Provide the (x, y) coordinate of the cell's center where the given text is located.  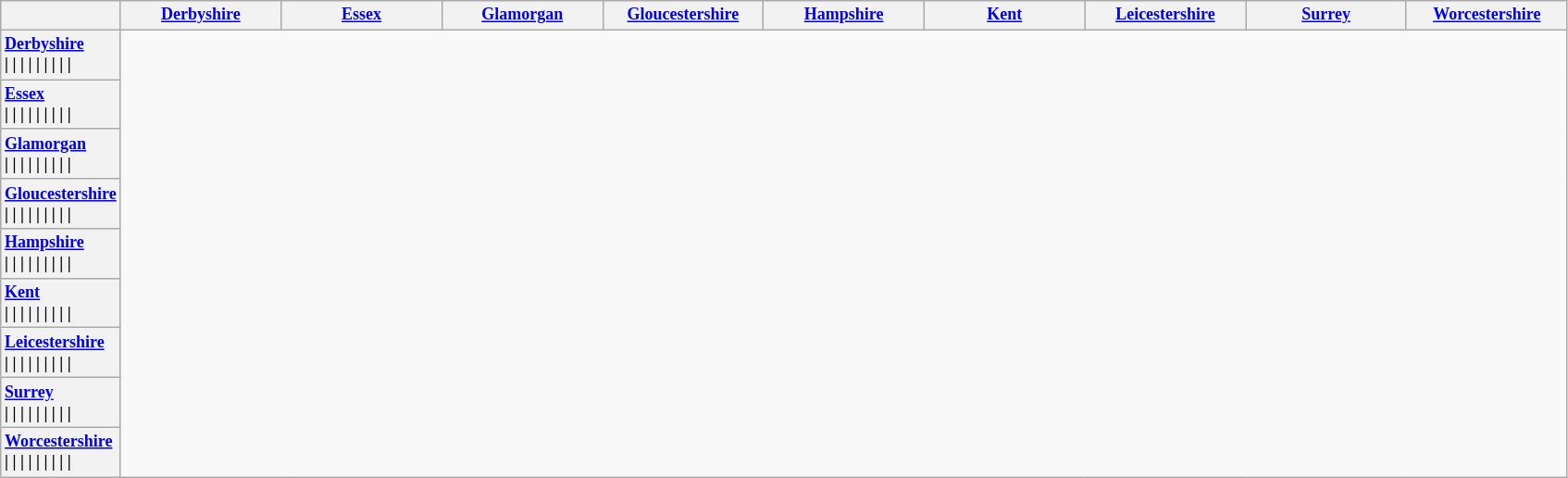
Glamorgan | | | | | | | | | (61, 154)
Surrey | | | | | | | | | (61, 403)
Leicestershire | | | | | | | | | (61, 353)
Essex | | | | | | | | | (61, 105)
Gloucestershire | | | | | | | | | (61, 204)
Hampshire (844, 15)
Gloucestershire (683, 15)
Hampshire | | | | | | | | | (61, 254)
Kent (1004, 15)
Surrey (1326, 15)
Worcestershire | | | | | | | | | (61, 452)
Glamorgan (522, 15)
Kent | | | | | | | | | (61, 303)
Leicestershire (1165, 15)
Worcestershire (1487, 15)
Derbyshire (201, 15)
Derbyshire | | | | | | | | | (61, 55)
Essex (362, 15)
